Extract the (x, y) coordinate from the center of the cell holding the provided text.  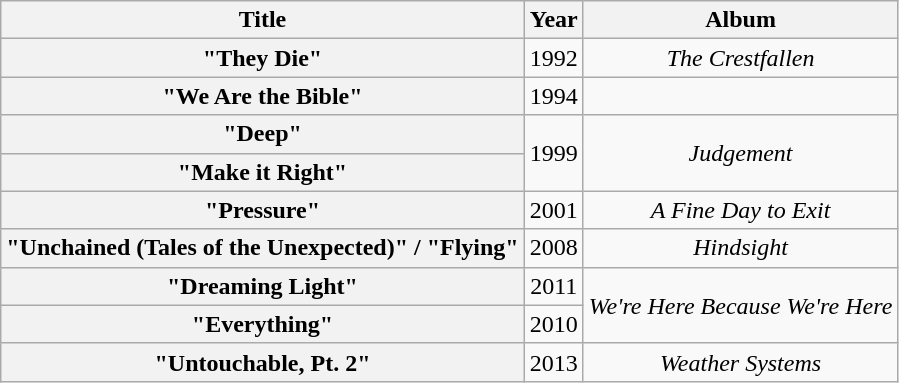
"Pressure" (262, 210)
"We Are the Bible" (262, 96)
"Untouchable, Pt. 2" (262, 362)
1994 (554, 96)
"Unchained (Tales of the Unexpected)" / "Flying" (262, 248)
2010 (554, 324)
Album (740, 20)
Hindsight (740, 248)
1992 (554, 58)
The Crestfallen (740, 58)
1999 (554, 153)
"They Die" (262, 58)
"Make it Right" (262, 172)
"Dreaming Light" (262, 286)
2001 (554, 210)
Weather Systems (740, 362)
2008 (554, 248)
A Fine Day to Exit (740, 210)
Year (554, 20)
"Deep" (262, 134)
2011 (554, 286)
"Everything" (262, 324)
Judgement (740, 153)
2013 (554, 362)
Title (262, 20)
We're Here Because We're Here (740, 305)
